Extract the [X, Y] coordinate from the center of the cell holding the provided text.  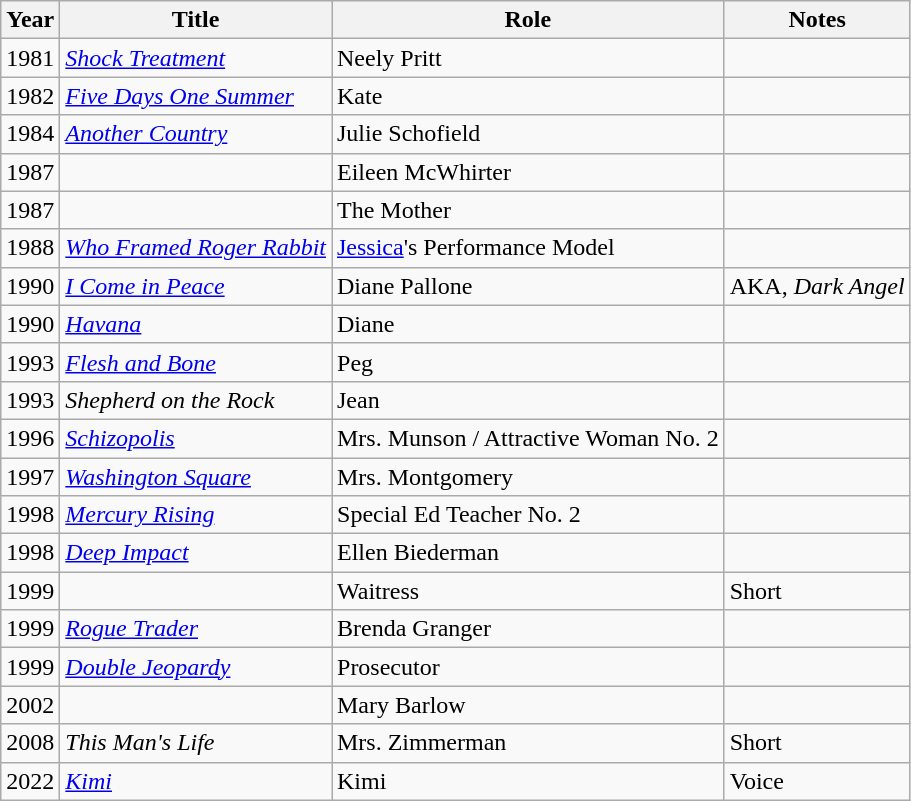
Eileen McWhirter [528, 172]
2002 [30, 705]
2022 [30, 781]
Mary Barlow [528, 705]
1982 [30, 96]
Title [196, 20]
Notes [817, 20]
Kate [528, 96]
Shock Treatment [196, 58]
1996 [30, 438]
Who Framed Roger Rabbit [196, 248]
The Mother [528, 210]
Year [30, 20]
Julie Schofield [528, 134]
Schizopolis [196, 438]
Waitress [528, 591]
Havana [196, 324]
1997 [30, 477]
Five Days One Summer [196, 96]
AKA, Dark Angel [817, 286]
Mrs. Zimmerman [528, 743]
Double Jeopardy [196, 667]
1981 [30, 58]
Special Ed Teacher No. 2 [528, 515]
Jessica's Performance Model [528, 248]
Another Country [196, 134]
Role [528, 20]
Mercury Rising [196, 515]
Washington Square [196, 477]
I Come in Peace [196, 286]
Mrs. Montgomery [528, 477]
Flesh and Bone [196, 362]
Neely Pritt [528, 58]
Diane [528, 324]
Deep Impact [196, 553]
Voice [817, 781]
Shepherd on the Rock [196, 400]
Rogue Trader [196, 629]
Diane Pallone [528, 286]
Peg [528, 362]
Mrs. Munson / Attractive Woman No. 2 [528, 438]
Prosecutor [528, 667]
Jean [528, 400]
1988 [30, 248]
Brenda Granger [528, 629]
2008 [30, 743]
This Man's Life [196, 743]
1984 [30, 134]
Ellen Biederman [528, 553]
